Output the (X, Y) coordinate of the center of the cell containing the given text.  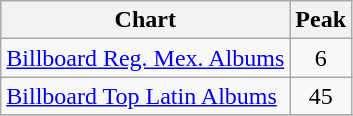
Billboard Reg. Mex. Albums (146, 58)
6 (321, 58)
45 (321, 96)
Peak (321, 20)
Billboard Top Latin Albums (146, 96)
Chart (146, 20)
